Identify which cell holds the provided text, then report its (X, Y) central coordinate. 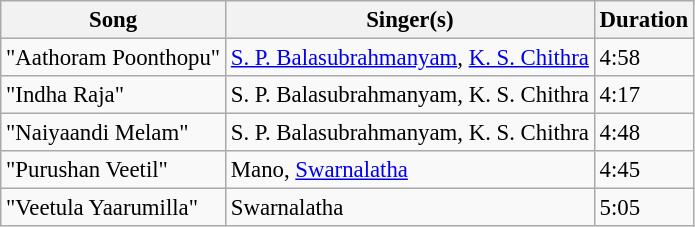
5:05 (644, 208)
Singer(s) (410, 20)
Swarnalatha (410, 208)
4:17 (644, 95)
"Veetula Yaarumilla" (114, 208)
Song (114, 20)
4:58 (644, 58)
"Aathoram Poonthopu" (114, 58)
4:48 (644, 133)
Duration (644, 20)
4:45 (644, 170)
"Purushan Veetil" (114, 170)
"Indha Raja" (114, 95)
Mano, Swarnalatha (410, 170)
"Naiyaandi Melam" (114, 133)
